Capture the cell that displays the provided text and extract its [x, y] central coordinate. 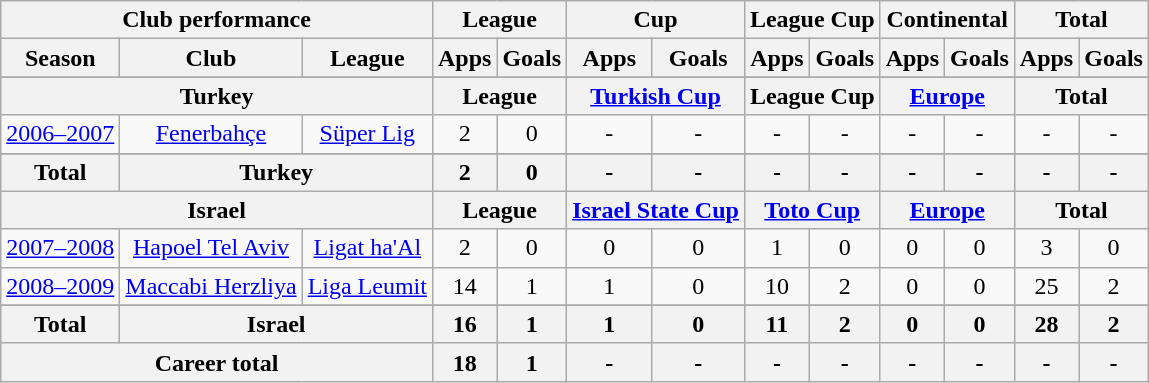
Club performance [217, 20]
Club [211, 58]
25 [1046, 286]
11 [776, 324]
2007–2008 [60, 248]
Fenerbahçe [211, 134]
28 [1046, 324]
Turkish Cup [656, 96]
Season [60, 58]
2008–2009 [60, 286]
Liga Leumit [367, 286]
3 [1046, 248]
Career total [217, 362]
Maccabi Herzliya [211, 286]
2006–2007 [60, 134]
18 [464, 362]
Ligat ha'Al [367, 248]
Hapoel Tel Aviv [211, 248]
Continental [947, 20]
Toto Cup [812, 210]
Israel State Cup [656, 210]
Cup [656, 20]
16 [464, 324]
14 [464, 286]
10 [776, 286]
Süper Lig [367, 134]
